Detect which cell encompasses the target text, then output its [x, y] center coordinate. 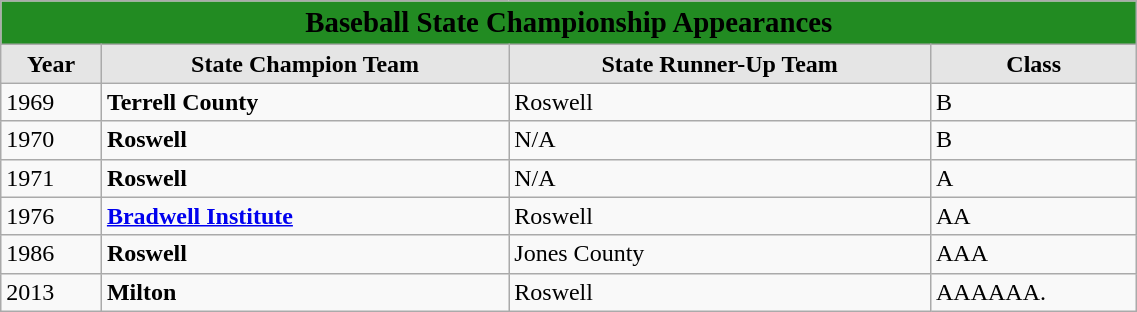
Year [52, 64]
1986 [52, 254]
AAA [1033, 254]
Jones County [720, 254]
Class [1033, 64]
Milton [304, 292]
Terrell County [304, 102]
AAAAAA. [1033, 292]
1970 [52, 140]
State Champion Team [304, 64]
Baseball State Championship Appearances [569, 23]
1971 [52, 178]
1969 [52, 102]
Bradwell Institute [304, 216]
2013 [52, 292]
AA [1033, 216]
1976 [52, 216]
A [1033, 178]
State Runner-Up Team [720, 64]
